For the text-containing cell, return its midpoint in (x, y) coordinate format. 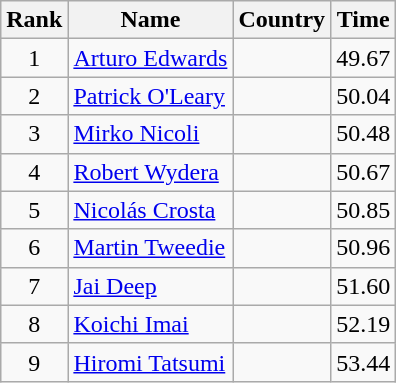
Hiromi Tatsumi (150, 362)
53.44 (364, 362)
50.67 (364, 172)
5 (34, 210)
52.19 (364, 324)
50.04 (364, 96)
Robert Wydera (150, 172)
Name (150, 20)
4 (34, 172)
3 (34, 134)
Koichi Imai (150, 324)
Martin Tweedie (150, 248)
9 (34, 362)
Nicolás Crosta (150, 210)
50.48 (364, 134)
Country (282, 20)
Jai Deep (150, 286)
2 (34, 96)
51.60 (364, 286)
1 (34, 58)
50.85 (364, 210)
Arturo Edwards (150, 58)
7 (34, 286)
Patrick O'Leary (150, 96)
Time (364, 20)
50.96 (364, 248)
49.67 (364, 58)
8 (34, 324)
Mirko Nicoli (150, 134)
Rank (34, 20)
6 (34, 248)
